Determine the [X, Y] coordinate at the center of the cell enclosing the given text.  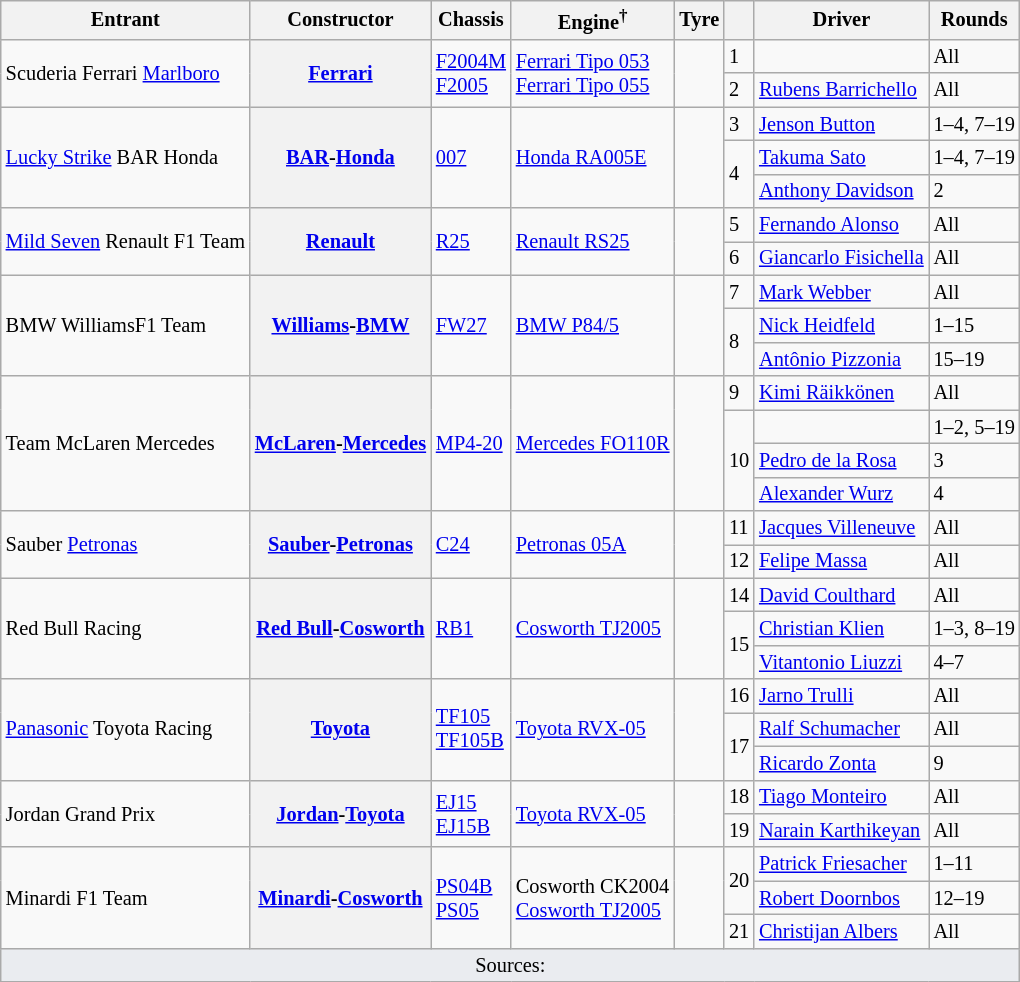
Christian Klien [841, 628]
Nick Heidfeld [841, 326]
16 [739, 696]
Cosworth TJ2005 [593, 628]
Williams-BMW [340, 326]
C24 [471, 544]
15–19 [974, 359]
Petronas 05A [593, 544]
Entrant [126, 20]
Pedro de la Rosa [841, 460]
Ferrari [340, 72]
BMW WilliamsF1 Team [126, 326]
EJ15EJ15B [471, 814]
1–2, 5–19 [974, 427]
Jarno Trulli [841, 696]
007 [471, 158]
MP4-20 [471, 444]
12 [739, 561]
Mercedes FO110R [593, 444]
Ralf Schumacher [841, 729]
Rubens Barrichello [841, 90]
PS04BPS05 [471, 898]
Chassis [471, 20]
7 [739, 292]
Tyre [699, 20]
BMW P84/5 [593, 326]
Jacques Villeneuve [841, 527]
Patrick Friesacher [841, 864]
Sources: [510, 965]
Jordan-Toyota [340, 814]
Tiago Monteiro [841, 797]
David Coulthard [841, 595]
15 [739, 644]
20 [739, 880]
19 [739, 830]
Toyota [340, 730]
Renault RS25 [593, 242]
Sauber Petronas [126, 544]
Scuderia Ferrari Marlboro [126, 72]
Driver [841, 20]
6 [739, 258]
1 [739, 56]
Minardi-Cosworth [340, 898]
17 [739, 746]
18 [739, 797]
1–11 [974, 864]
Team McLaren Mercedes [126, 444]
Lucky Strike BAR Honda [126, 158]
Robert Doornbos [841, 898]
Rounds [974, 20]
RB1 [471, 628]
Sauber-Petronas [340, 544]
Ferrari Tipo 053Ferrari Tipo 055 [593, 72]
BAR-Honda [340, 158]
TF105TF105B [471, 730]
8 [739, 342]
Alexander Wurz [841, 494]
Renault [340, 242]
12–19 [974, 898]
5 [739, 225]
Mark Webber [841, 292]
Red Bull-Cosworth [340, 628]
Red Bull Racing [126, 628]
Mild Seven Renault F1 Team [126, 242]
Honda RA005E [593, 158]
Ricardo Zonta [841, 763]
Christijan Albers [841, 931]
Narain Karthikeyan [841, 830]
4–7 [974, 662]
R25 [471, 242]
Giancarlo Fisichella [841, 258]
Minardi F1 Team [126, 898]
1–3, 8–19 [974, 628]
F2004MF2005 [471, 72]
Antônio Pizzonia [841, 359]
Jenson Button [841, 124]
McLaren-Mercedes [340, 444]
Constructor [340, 20]
Engine† [593, 20]
Fernando Alonso [841, 225]
Cosworth CK2004Cosworth TJ2005 [593, 898]
Kimi Räikkönen [841, 393]
Anthony Davidson [841, 191]
Takuma Sato [841, 157]
FW27 [471, 326]
Felipe Massa [841, 561]
1–15 [974, 326]
Jordan Grand Prix [126, 814]
21 [739, 931]
14 [739, 595]
Panasonic Toyota Racing [126, 730]
Vitantonio Liuzzi [841, 662]
10 [739, 460]
11 [739, 527]
